Identify which cell holds the provided text, then report its (x, y) central coordinate. 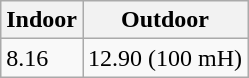
Outdoor (164, 20)
Indoor (42, 20)
12.90 (100 mH) (164, 58)
8.16 (42, 58)
